Locate the cell with the specified text and output its (X, Y) center coordinate. 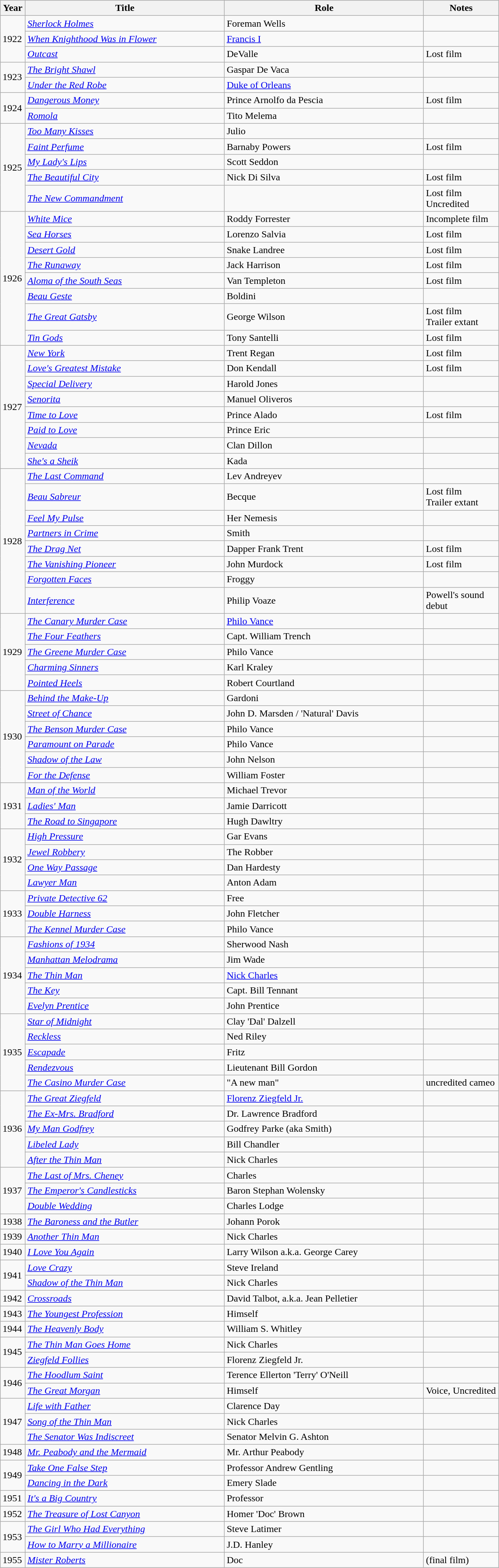
The Baroness and the Butler (125, 1221)
Voice, Uncredited (461, 1390)
Love's Greatest Mistake (125, 368)
John Fletcher (324, 913)
1928 (13, 541)
Paramount on Parade (125, 744)
Julio (324, 131)
How to Marry a Millionaire (125, 1545)
Senorita (125, 399)
1934 (13, 975)
Dapper Frank Trent (324, 549)
Ned Riley (324, 1037)
The Treasure of Lost Canyon (125, 1514)
Emery Slade (324, 1483)
Kada (324, 461)
William Foster (324, 775)
Duke of Orleans (324, 85)
Manuel Oliveros (324, 399)
Mr. Peabody and the Mermaid (125, 1452)
The Emperor's Candlesticks (125, 1190)
"A new man" (324, 1083)
Froggy (324, 579)
1951 (13, 1498)
Jim Wade (324, 959)
1929 (13, 652)
Love Crazy (125, 1268)
Manhattan Melodrama (125, 959)
Lorenzo Salvia (324, 235)
Lost filmUncredited (461, 198)
I Love You Again (125, 1252)
Nick Di Silva (324, 177)
My Lady's Lips (125, 162)
Under the Red Robe (125, 85)
J.D. Hanley (324, 1545)
The Bright Shawl (125, 70)
Pointed Heels (125, 683)
DeValle (324, 54)
Free (324, 898)
Homer 'Doc' Brown (324, 1514)
Capt. William Trench (324, 636)
Double Harness (125, 913)
1923 (13, 77)
1938 (13, 1221)
Becque (324, 497)
1935 (13, 1052)
1924 (13, 108)
Partners in Crime (125, 533)
Barnaby Powers (324, 146)
The Thin Man Goes Home (125, 1344)
Capt. Bill Tennant (324, 991)
Foreman Wells (324, 23)
Take One False Step (125, 1467)
Tito Melema (324, 116)
Evelyn Prentice (125, 1006)
Interference (125, 600)
1948 (13, 1452)
Dr. Lawrence Bradford (324, 1114)
Clarence Day (324, 1406)
1944 (13, 1329)
The Robber (324, 852)
1932 (13, 860)
John Murdock (324, 564)
Star of Midnight (125, 1021)
Incomplete film (461, 219)
White Mice (125, 219)
1943 (13, 1314)
Forgotten Faces (125, 579)
Rendezvous (125, 1067)
The Casino Murder Case (125, 1083)
Romola (125, 116)
Ziegfeld Follies (125, 1360)
Libeled Lady (125, 1144)
Aloma of the South Seas (125, 281)
Nevada (125, 445)
For the Defense (125, 775)
Harold Jones (324, 384)
The Canary Murder Case (125, 621)
The Last of Mrs. Cheney (125, 1175)
The New Commandment (125, 198)
Francis I (324, 39)
The Senator Was Indiscreet (125, 1437)
Double Wedding (125, 1206)
Smith (324, 533)
My Man Godfrey (125, 1129)
John D. Marsden / 'Natural' Davis (324, 713)
Johann Porok (324, 1221)
Professor Andrew Gentling (324, 1467)
1937 (13, 1190)
The Drag Net (125, 549)
After the Thin Man (125, 1160)
Tony Santelli (324, 338)
Professor (324, 1498)
(final film) (461, 1560)
Special Delivery (125, 384)
Doc (324, 1560)
1949 (13, 1475)
Gar Evans (324, 837)
Dangerous Money (125, 100)
1939 (13, 1237)
1940 (13, 1252)
Van Templeton (324, 281)
1922 (13, 39)
Beau Geste (125, 296)
1955 (13, 1560)
Snake Landree (324, 250)
The Beautiful City (125, 177)
Man of the World (125, 790)
1946 (13, 1383)
1933 (13, 913)
Role (324, 8)
Larry Wilson a.k.a. George Carey (324, 1252)
She's a Sheik (125, 461)
William S. Whitley (324, 1329)
Outcast (125, 54)
Michael Trevor (324, 790)
1945 (13, 1352)
1941 (13, 1275)
The Heavenly Body (125, 1329)
Escapade (125, 1052)
The Last Command (125, 476)
The Greene Murder Case (125, 652)
Year (13, 8)
Robert Courtland (324, 683)
1942 (13, 1298)
The Ex-Mrs. Bradford (125, 1114)
Gaspar De Vaca (324, 70)
Charming Sinners (125, 667)
The Kennel Murder Case (125, 929)
Feel My Pulse (125, 518)
Charles Lodge (324, 1206)
Trent Regan (324, 353)
Fritz (324, 1052)
John Prentice (324, 1006)
It's a Big Country (125, 1498)
Jewel Robbery (125, 852)
Shadow of the Law (125, 760)
1931 (13, 806)
Behind the Make-Up (125, 698)
Steve Ireland (324, 1268)
Notes (461, 8)
Hugh Dawltry (324, 821)
Private Detective 62 (125, 898)
Dan Hardesty (324, 867)
Scott Seddon (324, 162)
Tin Gods (125, 338)
High Pressure (125, 837)
The Four Feathers (125, 636)
Mister Roberts (125, 1560)
The Great Ziegfeld (125, 1098)
Jack Harrison (324, 265)
The Youngest Profession (125, 1314)
Jamie Darricott (324, 806)
Ladies' Man (125, 806)
The Hoodlum Saint (125, 1375)
Powell's sound debut (461, 600)
John Nelson (324, 760)
Karl Kraley (324, 667)
When Knighthood Was in Flower (125, 39)
George Wilson (324, 317)
1947 (13, 1421)
New York (125, 353)
1927 (13, 407)
Faint Perfume (125, 146)
Another Thin Man (125, 1237)
Title (125, 8)
Fashions of 1934 (125, 944)
Reckless (125, 1037)
Clay 'Dal' Dalzell (324, 1021)
1925 (13, 167)
Baron Stephan Wolensky (324, 1190)
The Benson Murder Case (125, 729)
Time to Love (125, 414)
Lev Andreyev (324, 476)
The Thin Man (125, 975)
Song of the Thin Man (125, 1421)
Mr. Arthur Peabody (324, 1452)
Lieutenant Bill Gordon (324, 1067)
1930 (13, 736)
Gardoni (324, 698)
The Great Gatsby (125, 317)
Roddy Forrester (324, 219)
The Girl Who Had Everything (125, 1529)
Lawyer Man (125, 883)
1936 (13, 1129)
uncredited cameo (461, 1083)
Boldini (324, 296)
Crossroads (125, 1298)
Senator Melvin G. Ashton (324, 1437)
1926 (13, 279)
Steve Latimer (324, 1529)
The Vanishing Pioneer (125, 564)
Sherlock Holmes (125, 23)
The Great Morgan (125, 1390)
The Road to Singapore (125, 821)
Her Nemesis (324, 518)
Prince Alado (324, 414)
Desert Gold (125, 250)
Too Many Kisses (125, 131)
Beau Sabreur (125, 497)
Shadow of the Thin Man (125, 1283)
The Runaway (125, 265)
Prince Arnolfo da Pescia (324, 100)
David Talbot, a.k.a. Jean Pelletier (324, 1298)
1953 (13, 1537)
Don Kendall (324, 368)
Sherwood Nash (324, 944)
Philip Voaze (324, 600)
Street of Chance (125, 713)
Paid to Love (125, 430)
One Way Passage (125, 867)
Prince Eric (324, 430)
Terence Ellerton 'Terry' O'Neill (324, 1375)
Charles (324, 1175)
Anton Adam (324, 883)
The Key (125, 991)
1952 (13, 1514)
Dancing in the Dark (125, 1483)
Godfrey Parke (aka Smith) (324, 1129)
Life with Father (125, 1406)
Clan Dillon (324, 445)
Bill Chandler (324, 1144)
Sea Horses (125, 235)
